Capture the cell that displays the provided text and extract its (X, Y) central coordinate. 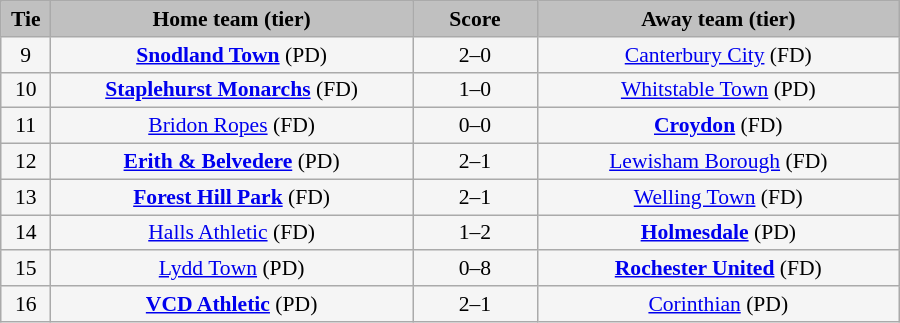
12 (26, 162)
Halls Athletic (FD) (232, 233)
Lydd Town (PD) (232, 269)
1–0 (476, 90)
Canterbury City (FD) (718, 55)
Rochester United (FD) (718, 269)
13 (26, 197)
14 (26, 233)
Erith & Belvedere (PD) (232, 162)
Staplehurst Monarchs (FD) (232, 90)
11 (26, 126)
Home team (tier) (232, 19)
Away team (tier) (718, 19)
1–2 (476, 233)
Forest Hill Park (FD) (232, 197)
16 (26, 304)
Snodland Town (PD) (232, 55)
15 (26, 269)
Tie (26, 19)
Corinthian (PD) (718, 304)
Croydon (FD) (718, 126)
Holmesdale (PD) (718, 233)
0–0 (476, 126)
Score (476, 19)
Lewisham Borough (FD) (718, 162)
Bridon Ropes (FD) (232, 126)
Whitstable Town (PD) (718, 90)
2–0 (476, 55)
9 (26, 55)
10 (26, 90)
Welling Town (FD) (718, 197)
VCD Athletic (PD) (232, 304)
0–8 (476, 269)
